Return the (x, y) coordinate for the center point of the cell that contains the specified text.  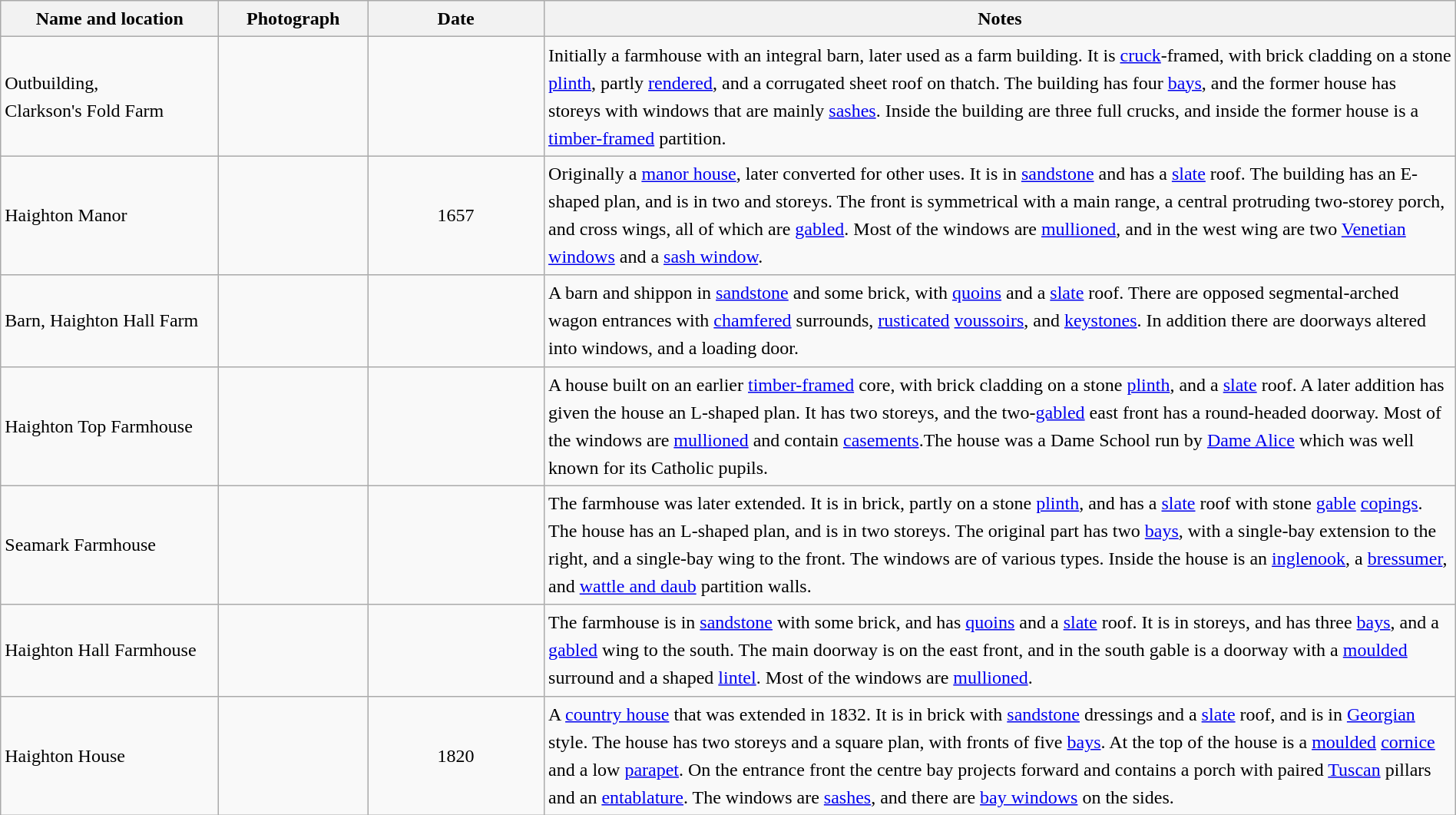
Haighton House (110, 756)
Notes (1000, 18)
1657 (456, 215)
Haighton Manor (110, 215)
Photograph (293, 18)
1820 (456, 756)
Haighton Hall Farmhouse (110, 650)
Seamark Farmhouse (110, 545)
Name and location (110, 18)
Outbuilding,Clarkson's Fold Farm (110, 97)
Date (456, 18)
Haighton Top Farmhouse (110, 426)
Barn, Haighton Hall Farm (110, 321)
